Determine the [x, y] coordinate at the center of the cell enclosing the given text.  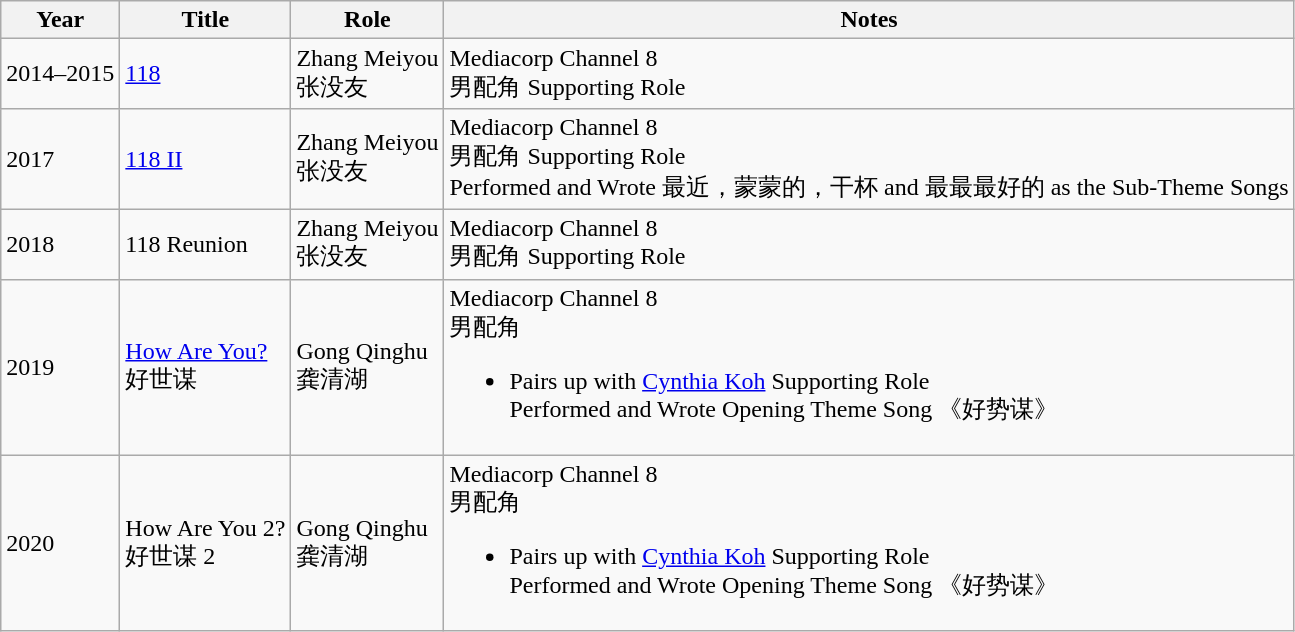
How Are You? 好世谋 [206, 367]
2017 [60, 158]
118 [206, 74]
2019 [60, 367]
Notes [869, 20]
118 Reunion [206, 244]
2014–2015 [60, 74]
2020 [60, 543]
How Are You 2? 好世谋 2 [206, 543]
118 II [206, 158]
Mediacorp Channel 8 男配角 Supporting Role Performed and Wrote 最近，蒙蒙的，干杯 and 最最最好的 as the Sub-Theme Songs [869, 158]
2018 [60, 244]
Role [368, 20]
Year [60, 20]
Title [206, 20]
